Determine the (X, Y) coordinate at the center of the cell enclosing the given text.  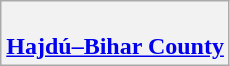
Hajdú–Bihar County (116, 34)
